Detect which cell encompasses the target text, then output its [x, y] center coordinate. 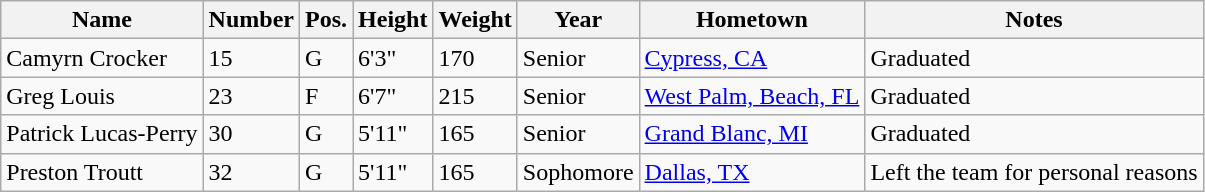
Number [251, 20]
Height [393, 20]
23 [251, 96]
Sophomore [578, 172]
30 [251, 134]
32 [251, 172]
170 [475, 58]
Weight [475, 20]
15 [251, 58]
Preston Troutt [102, 172]
215 [475, 96]
Grand Blanc, MI [752, 134]
6'7" [393, 96]
Dallas, TX [752, 172]
Name [102, 20]
Hometown [752, 20]
Patrick Lucas-Perry [102, 134]
Notes [1034, 20]
West Palm, Beach, FL [752, 96]
Cypress, CA [752, 58]
Greg Louis [102, 96]
Camyrn Crocker [102, 58]
6'3" [393, 58]
Year [578, 20]
Left the team for personal reasons [1034, 172]
Pos. [326, 20]
F [326, 96]
